Output the (x, y) coordinate of the center of the cell containing the given text.  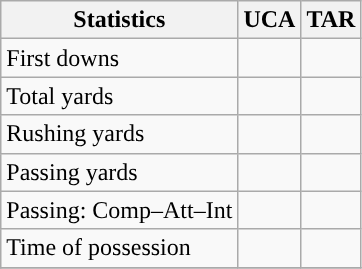
First downs (120, 58)
UCA (270, 20)
TAR (331, 20)
Passing: Comp–Att–Int (120, 210)
Statistics (120, 20)
Passing yards (120, 172)
Total yards (120, 96)
Time of possession (120, 248)
Rushing yards (120, 134)
